Search for the cell housing the specified text and yield its [x, y] center coordinate. 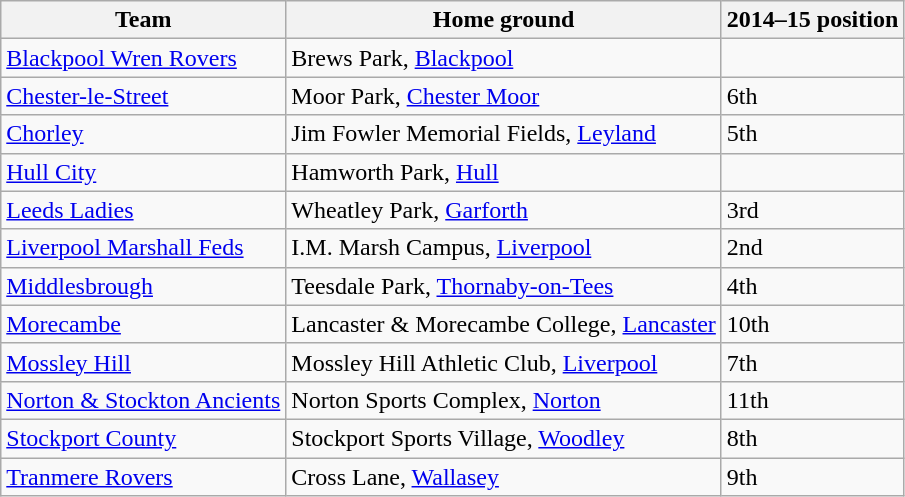
Morecambe [144, 324]
Hamworth Park, Hull [504, 172]
Jim Fowler Memorial Fields, Leyland [504, 134]
Hull City [144, 172]
Home ground [504, 20]
3rd [812, 210]
Chorley [144, 134]
Norton & Stockton Ancients [144, 400]
2014–15 position [812, 20]
Mossley Hill Athletic Club, Liverpool [504, 362]
Leeds Ladies [144, 210]
Cross Lane, Wallasey [504, 477]
4th [812, 286]
Mossley Hill [144, 362]
Stockport Sports Village, Woodley [504, 438]
7th [812, 362]
Moor Park, Chester Moor [504, 96]
10th [812, 324]
9th [812, 477]
Tranmere Rovers [144, 477]
Norton Sports Complex, Norton [504, 400]
Brews Park, Blackpool [504, 58]
Team [144, 20]
Teesdale Park, Thornaby-on-Tees [504, 286]
2nd [812, 248]
6th [812, 96]
Stockport County [144, 438]
Lancaster & Morecambe College, Lancaster [504, 324]
5th [812, 134]
Liverpool Marshall Feds [144, 248]
11th [812, 400]
Wheatley Park, Garforth [504, 210]
Blackpool Wren Rovers [144, 58]
Middlesbrough [144, 286]
8th [812, 438]
Chester-le-Street [144, 96]
I.M. Marsh Campus, Liverpool [504, 248]
